From the cell containing the given text, extract its center point as [x, y] coordinate. 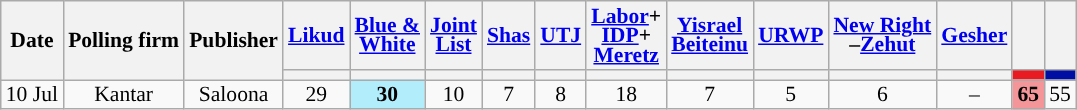
Kantar [124, 95]
YisraelBeiteinu [710, 36]
8 [560, 95]
Gesher [974, 36]
65 [1028, 95]
5 [790, 95]
29 [316, 95]
6 [882, 95]
Polling firm [124, 40]
Date [32, 40]
18 [626, 95]
Saloona [234, 95]
Blue &White [388, 36]
10 [454, 95]
UTJ [560, 36]
– [974, 95]
Likud [316, 36]
Shas [508, 36]
URWP [790, 36]
10 Jul [32, 95]
New Right–Zehut [882, 36]
Publisher [234, 40]
30 [388, 95]
Labor+IDP+Meretz [626, 36]
55 [1060, 95]
JointList [454, 36]
